From the cell containing the given text, extract its center point as [X, Y] coordinate. 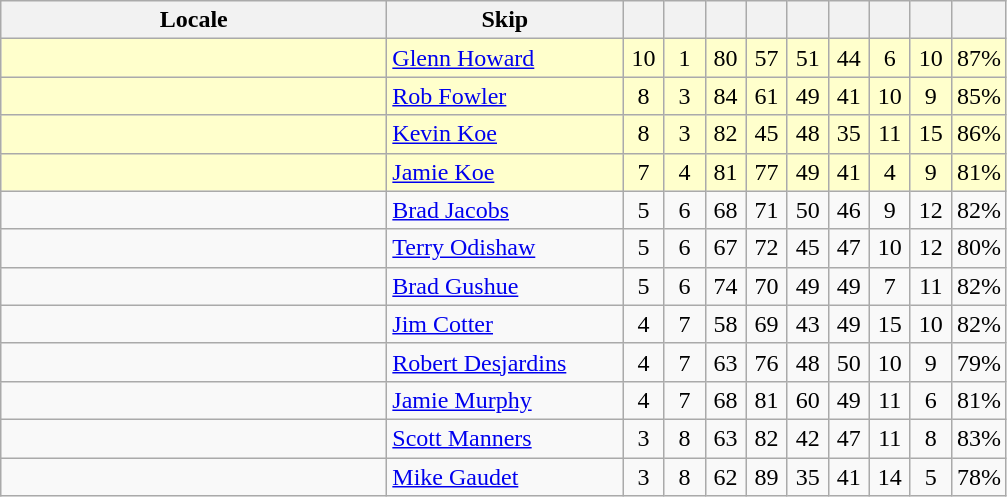
87% [978, 58]
Terry Odishaw [505, 248]
69 [766, 324]
Locale [194, 20]
61 [766, 96]
Robert Desjardins [505, 362]
77 [766, 172]
79% [978, 362]
43 [808, 324]
74 [726, 286]
58 [726, 324]
76 [766, 362]
84 [726, 96]
67 [726, 248]
Glenn Howard [505, 58]
1 [684, 58]
Brad Jacobs [505, 210]
85% [978, 96]
60 [808, 400]
42 [808, 438]
Jamie Murphy [505, 400]
Jim Cotter [505, 324]
72 [766, 248]
51 [808, 58]
83% [978, 438]
89 [766, 477]
Skip [505, 20]
46 [848, 210]
62 [726, 477]
14 [890, 477]
Scott Manners [505, 438]
78% [978, 477]
70 [766, 286]
Mike Gaudet [505, 477]
86% [978, 134]
71 [766, 210]
Brad Gushue [505, 286]
Kevin Koe [505, 134]
80% [978, 248]
Rob Fowler [505, 96]
Jamie Koe [505, 172]
57 [766, 58]
80 [726, 58]
44 [848, 58]
